Locate the cell with the specified text and output its [x, y] center coordinate. 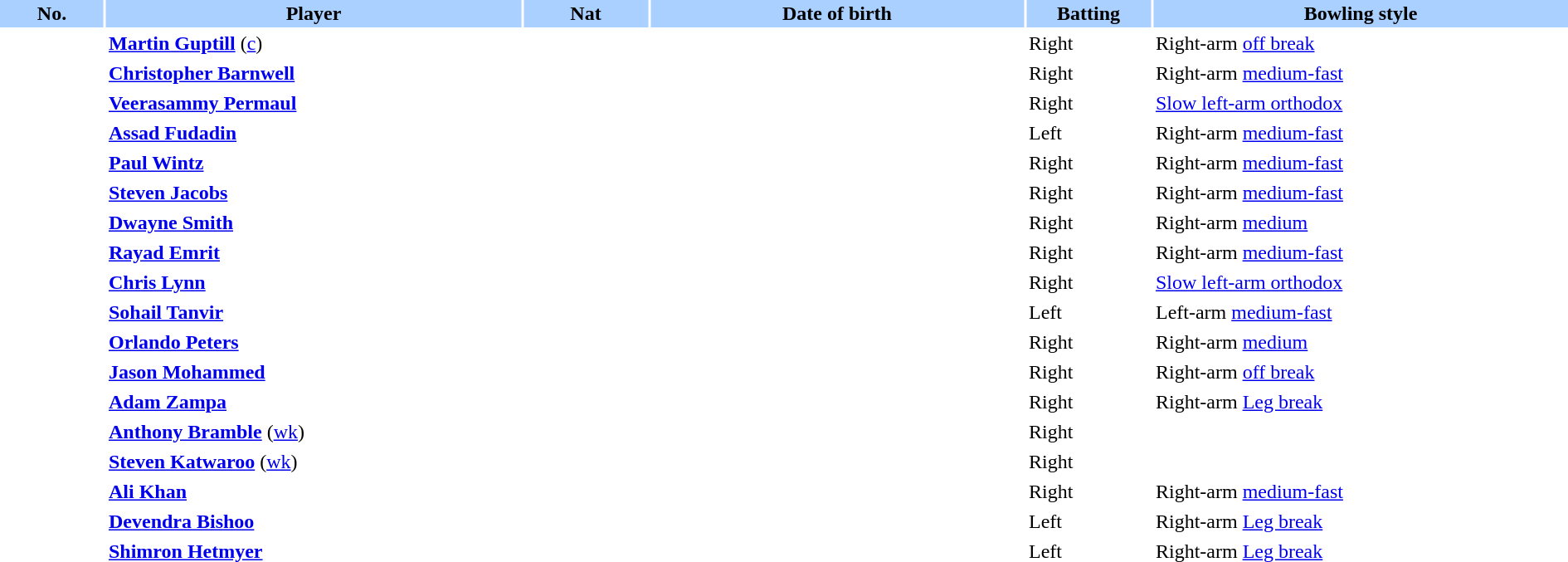
Nat [586, 13]
Date of birth [837, 13]
Sohail Tanvir [314, 312]
Player [314, 13]
Rayad Emrit [314, 252]
Paul Wintz [314, 163]
Bowling style [1361, 13]
Steven Jacobs [314, 193]
Assad Fudadin [314, 133]
Martin Guptill (c) [314, 43]
Orlando Peters [314, 342]
Anthony Bramble (wk) [314, 432]
Left-arm medium-fast [1361, 312]
Chris Lynn [314, 282]
Jason Mohammed [314, 372]
Steven Katwaroo (wk) [314, 462]
No. [51, 13]
Christopher Barnwell [314, 73]
Batting [1088, 13]
Veerasammy Permaul [314, 103]
Ali Khan [314, 491]
Dwayne Smith [314, 222]
Adam Zampa [314, 402]
Devendra Bishoo [314, 521]
